Return the (x, y) coordinate for the center point of the cell that contains the specified text.  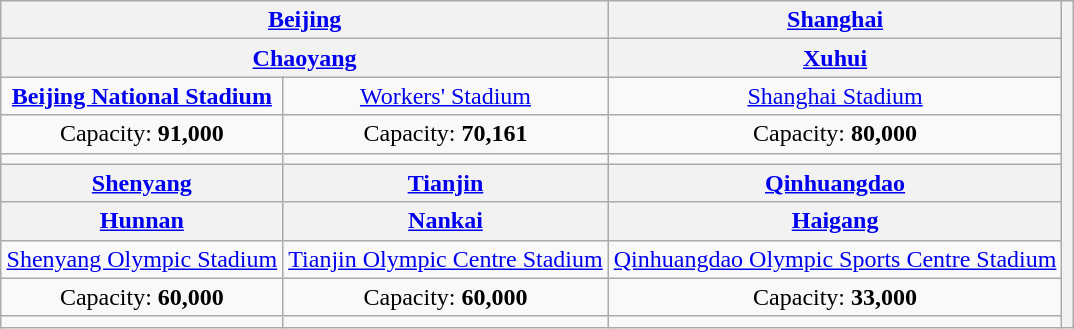
Beijing (304, 20)
Haigang (835, 221)
Beijing National Stadium (142, 96)
Xuhui (835, 58)
Shanghai (835, 20)
Capacity: 91,000 (142, 134)
Tianjin Olympic Centre Stadium (446, 259)
Tianjin (446, 183)
Hunnan (142, 221)
Qinhuangdao Olympic Sports Centre Stadium (835, 259)
Capacity: 70,161 (446, 134)
Nankai (446, 221)
Qinhuangdao (835, 183)
Capacity: 80,000 (835, 134)
Shenyang Olympic Stadium (142, 259)
Workers' Stadium (446, 96)
Shenyang (142, 183)
Shanghai Stadium (835, 96)
Chaoyang (304, 58)
Capacity: 33,000 (835, 297)
